Output the [x, y] coordinate of the center of the cell containing the given text.  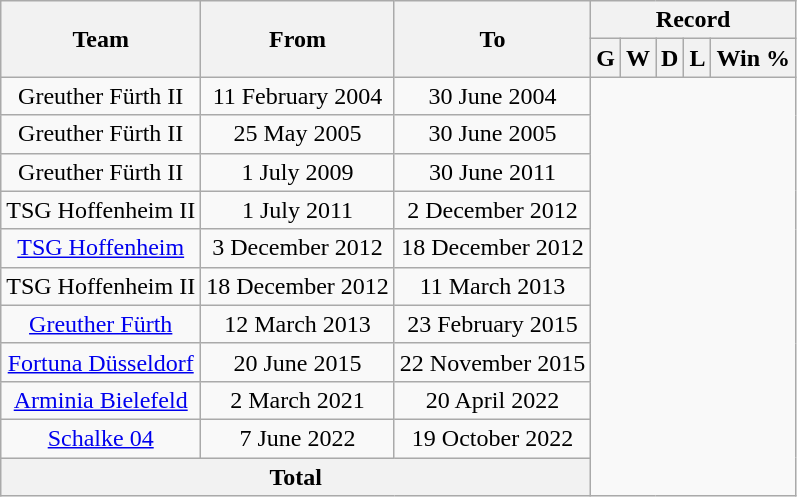
20 April 2022 [492, 400]
To [492, 39]
30 June 2005 [492, 134]
20 June 2015 [298, 362]
Greuther Fürth [101, 324]
30 June 2004 [492, 96]
L [698, 58]
7 June 2022 [298, 438]
Team [101, 39]
Fortuna Düsseldorf [101, 362]
1 July 2011 [298, 210]
Schalke 04 [101, 438]
D [670, 58]
G [606, 58]
2 March 2021 [298, 400]
23 February 2015 [492, 324]
11 February 2004 [298, 96]
2 December 2012 [492, 210]
TSG Hoffenheim [101, 248]
1 July 2009 [298, 172]
25 May 2005 [298, 134]
3 December 2012 [298, 248]
Arminia Bielefeld [101, 400]
Record [694, 20]
Total [296, 477]
19 October 2022 [492, 438]
11 March 2013 [492, 286]
12 March 2013 [298, 324]
30 June 2011 [492, 172]
W [638, 58]
Win % [754, 58]
22 November 2015 [492, 362]
From [298, 39]
